Return the (X, Y) coordinate for the center point of the cell that contains the specified text.  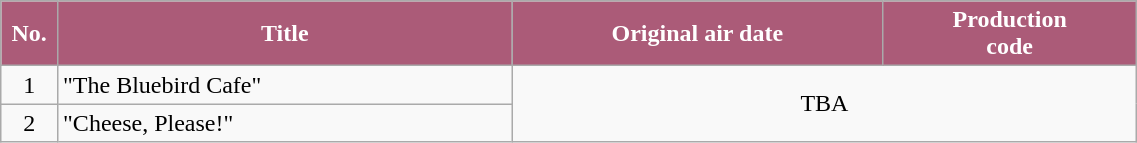
Productioncode (1010, 34)
2 (30, 123)
"Cheese, Please!" (285, 123)
1 (30, 85)
"The Bluebird Cafe" (285, 85)
Title (285, 34)
Original air date (698, 34)
No. (30, 34)
TBA (824, 104)
